Identify which cell holds the provided text, then report its [X, Y] central coordinate. 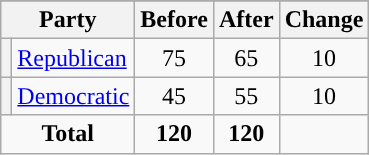
After [246, 20]
Party [68, 20]
Democratic [74, 96]
55 [246, 96]
75 [174, 58]
Republican [74, 58]
Change [324, 20]
65 [246, 58]
Total [68, 134]
Before [174, 20]
45 [174, 96]
